From the cell containing the given text, extract its center point as (x, y) coordinate. 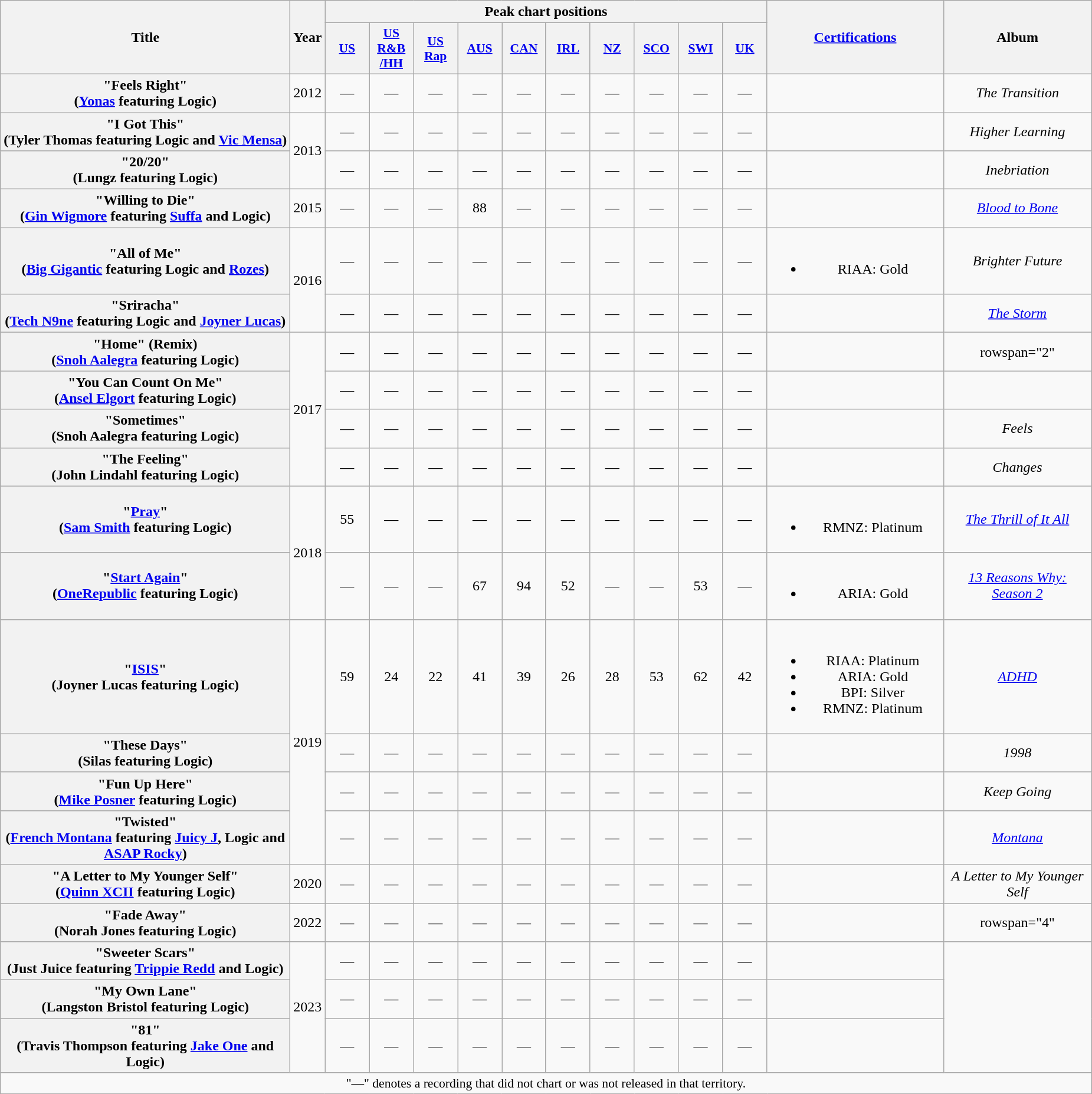
"My Own Lane"(Langston Bristol featuring Logic) (145, 999)
55 (347, 519)
Keep Going (1017, 791)
rowspan="2" (1017, 351)
2016 (308, 280)
RIAA: Gold (855, 261)
ARIA: Gold (855, 586)
rowspan="4" (1017, 922)
"Home" (Remix)(Snoh Aalegra featuring Logic) (145, 351)
Brighter Future (1017, 261)
59 (347, 676)
Year (308, 38)
"Sometimes"(Snoh Aalegra featuring Logic) (145, 428)
Certifications (855, 38)
IRL (568, 48)
USRap (435, 48)
"ISIS"(Joyner Lucas featuring Logic) (145, 676)
2023 (308, 1007)
"Feels Right"(Yonas featuring Logic) (145, 93)
42 (745, 676)
2019 (308, 742)
Montana (1017, 837)
The Transition (1017, 93)
RMNZ: Platinum (855, 519)
1998 (1017, 753)
Inebriation (1017, 170)
Blood to Bone (1017, 209)
2022 (308, 922)
UK (745, 48)
Album (1017, 38)
62 (701, 676)
Feels (1017, 428)
Higher Learning (1017, 131)
"I Got This"(Tyler Thomas featuring Logic and Vic Mensa) (145, 131)
"Fade Away"(Norah Jones featuring Logic) (145, 922)
24 (392, 676)
SWI (701, 48)
52 (568, 586)
"Willing to Die"(Gin Wigmore featuring Suffa and Logic) (145, 209)
39 (524, 676)
USR&B/HH (392, 48)
2020 (308, 883)
US (347, 48)
22 (435, 676)
Title (145, 38)
A Letter to My Younger Self (1017, 883)
94 (524, 586)
"Sriracha"(Tech N9ne featuring Logic and Joyner Lucas) (145, 314)
"You Can Count On Me"(Ansel Elgort featuring Logic) (145, 390)
"A Letter to My Younger Self"(Quinn XCII featuring Logic) (145, 883)
2015 (308, 209)
"These Days"(Silas featuring Logic) (145, 753)
ADHD (1017, 676)
The Thrill of It All (1017, 519)
41 (480, 676)
CAN (524, 48)
SCO (656, 48)
Changes (1017, 467)
"Twisted"(French Montana featuring Juicy J, Logic and ASAP Rocky) (145, 837)
"Pray"(Sam Smith featuring Logic) (145, 519)
NZ (612, 48)
2018 (308, 553)
"—" denotes a recording that did not chart or was not released in that territory. (546, 1083)
RIAA: PlatinumARIA: GoldBPI: SilverRMNZ: Platinum (855, 676)
67 (480, 586)
2013 (308, 150)
2012 (308, 93)
"81"(Travis Thompson featuring Jake One and Logic) (145, 1046)
"Sweeter Scars"(Just Juice featuring Trippie Redd and Logic) (145, 961)
"The Feeling"(John Lindahl featuring Logic) (145, 467)
13 Reasons Why: Season 2 (1017, 586)
28 (612, 676)
26 (568, 676)
"20/20"(Lungz featuring Logic) (145, 170)
The Storm (1017, 314)
"Fun Up Here"(Mike Posner featuring Logic) (145, 791)
88 (480, 209)
"All of Me"(Big Gigantic featuring Logic and Rozes) (145, 261)
"Start Again"(OneRepublic featuring Logic) (145, 586)
Peak chart positions (546, 12)
AUS (480, 48)
2017 (308, 409)
